Pinpoint the cell where the given text exists, returning its [X, Y] midpoint coordinate. 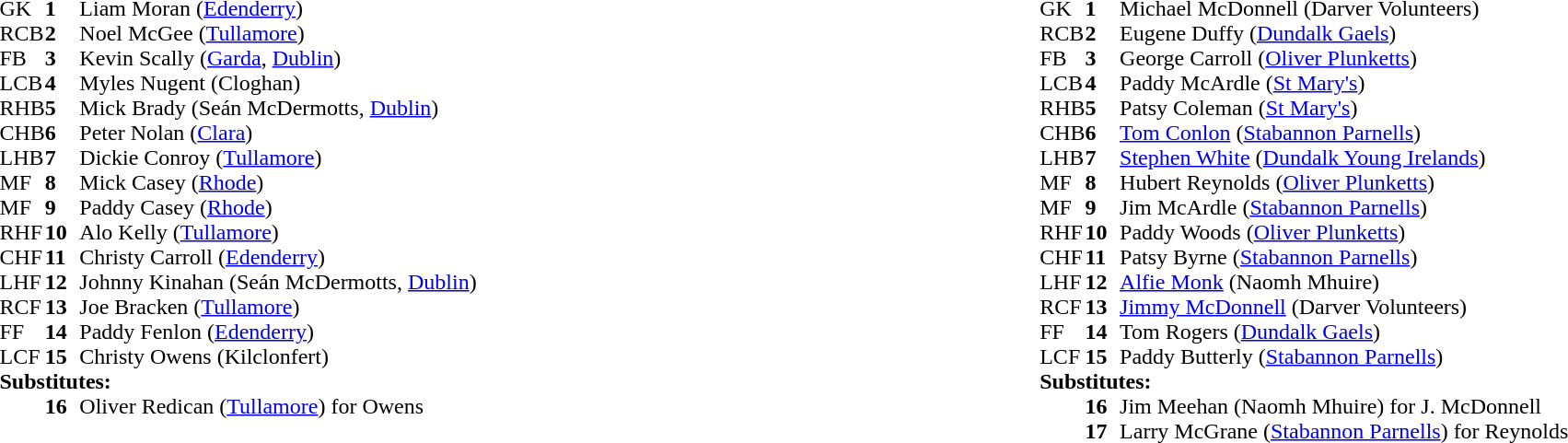
Hubert Reynolds (Oliver Plunketts) [1344, 182]
Paddy McArdle (St Mary's) [1344, 83]
Alo Kelly (Tullamore) [278, 232]
Myles Nugent (Cloghan) [278, 83]
Christy Carroll (Edenderry) [278, 258]
Tom Conlon (Stabannon Parnells) [1344, 133]
Jimmy McDonnell (Darver Volunteers) [1344, 308]
Eugene Duffy (Dundalk Gaels) [1344, 33]
17 [1103, 431]
Dickie Conroy (Tullamore) [278, 158]
Paddy Fenlon (Edenderry) [278, 332]
Larry McGrane (Stabannon Parnells) for Reynolds [1344, 431]
Mick Brady (Seán McDermotts, Dublin) [278, 109]
Jim McArdle (Stabannon Parnells) [1344, 208]
Mick Casey (Rhode) [278, 182]
Peter Nolan (Clara) [278, 133]
Christy Owens (Kilclonfert) [278, 357]
Joe Bracken (Tullamore) [278, 308]
Stephen White (Dundalk Young Irelands) [1344, 158]
Patsy Byrne (Stabannon Parnells) [1344, 258]
Jim Meehan (Naomh Mhuire) for J. McDonnell [1344, 407]
Noel McGee (Tullamore) [278, 33]
Paddy Butterly (Stabannon Parnells) [1344, 357]
Oliver Redican (Tullamore) for Owens [278, 407]
George Carroll (Oliver Plunketts) [1344, 59]
Paddy Casey (Rhode) [278, 208]
Patsy Coleman (St Mary's) [1344, 109]
Kevin Scally (Garda, Dublin) [278, 59]
Tom Rogers (Dundalk Gaels) [1344, 332]
Paddy Woods (Oliver Plunketts) [1344, 232]
Alfie Monk (Naomh Mhuire) [1344, 282]
Johnny Kinahan (Seán McDermotts, Dublin) [278, 282]
